Return (X, Y) of the center of cell containing provided text 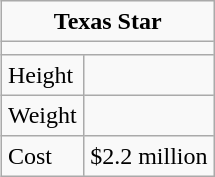
Weight (42, 115)
Cost (42, 156)
Height (42, 75)
$2.2 million (148, 156)
Texas Star (108, 21)
